Pinpoint the cell where the given text exists, returning its [X, Y] midpoint coordinate. 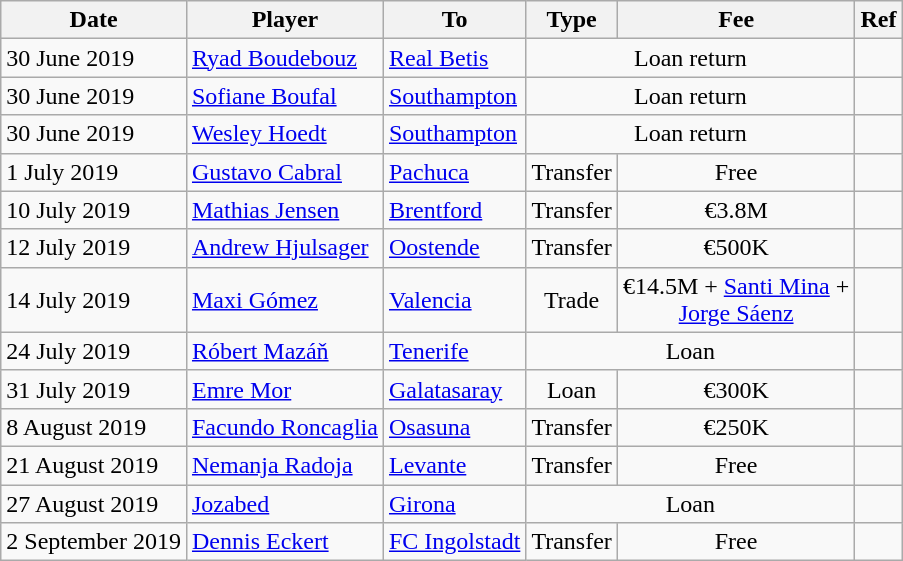
Date [94, 20]
31 July 2019 [94, 389]
27 August 2019 [94, 503]
Girona [454, 503]
Tenerife [454, 351]
Galatasaray [454, 389]
Facundo Roncaglia [284, 427]
8 August 2019 [94, 427]
21 August 2019 [94, 465]
€250K [736, 427]
Róbert Mazáň [284, 351]
Mathias Jensen [284, 210]
Dennis Eckert [284, 542]
Ryad Boudebouz [284, 58]
Oostende [454, 248]
Player [284, 20]
Jozabed [284, 503]
€500K [736, 248]
FC Ingolstadt [454, 542]
Emre Mor [284, 389]
Maxi Gómez [284, 300]
10 July 2019 [94, 210]
Fee [736, 20]
12 July 2019 [94, 248]
€14.5M + Santi Mina +Jorge Sáenz [736, 300]
Osasuna [454, 427]
24 July 2019 [94, 351]
Pachuca [454, 172]
Type [572, 20]
Real Betis [454, 58]
To [454, 20]
€3.8M [736, 210]
2 September 2019 [94, 542]
Gustavo Cabral [284, 172]
Ref [878, 20]
€300K [736, 389]
Wesley Hoedt [284, 134]
Levante [454, 465]
14 July 2019 [94, 300]
Nemanja Radoja [284, 465]
Valencia [454, 300]
1 July 2019 [94, 172]
Sofiane Boufal [284, 96]
Trade [572, 300]
Andrew Hjulsager [284, 248]
Brentford [454, 210]
